Output the [x, y] coordinate of the center of the cell containing the given text.  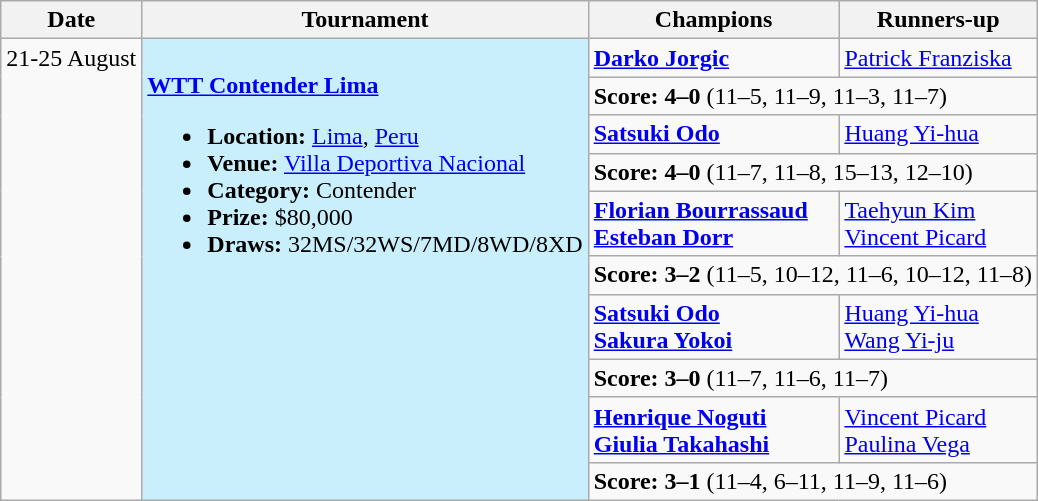
Satsuki Odo Sakura Yokoi [714, 326]
Score: 3–0 (11–7, 11–6, 11–7) [812, 378]
WTT Contender LimaLocation: Lima, PeruVenue: Villa Deportiva NacionalCategory: ContenderPrize: $80,000Draws: 32MS/32WS/7MD/8WD/8XD [365, 270]
Score: 4–0 (11–7, 11–8, 15–13, 12–10) [812, 172]
Tournament [365, 20]
Vincent Picard Paulina Vega [938, 430]
Patrick Franziska [938, 58]
Florian Bourrassaud Esteban Dorr [714, 224]
Huang Yi-hua Wang Yi-ju [938, 326]
Taehyun Kim Vincent Picard [938, 224]
Henrique Noguti Giulia Takahashi [714, 430]
Score: 4–0 (11–5, 11–9, 11–3, 11–7) [812, 96]
Runners-up [938, 20]
Satsuki Odo [714, 134]
Score: 3–1 (11–4, 6–11, 11–9, 11–6) [812, 481]
Darko Jorgic [714, 58]
21-25 August [72, 270]
Champions [714, 20]
Huang Yi-hua [938, 134]
Score: 3–2 (11–5, 10–12, 11–6, 10–12, 11–8) [812, 275]
Date [72, 20]
